Locate the cell with the specified text and output its (x, y) center coordinate. 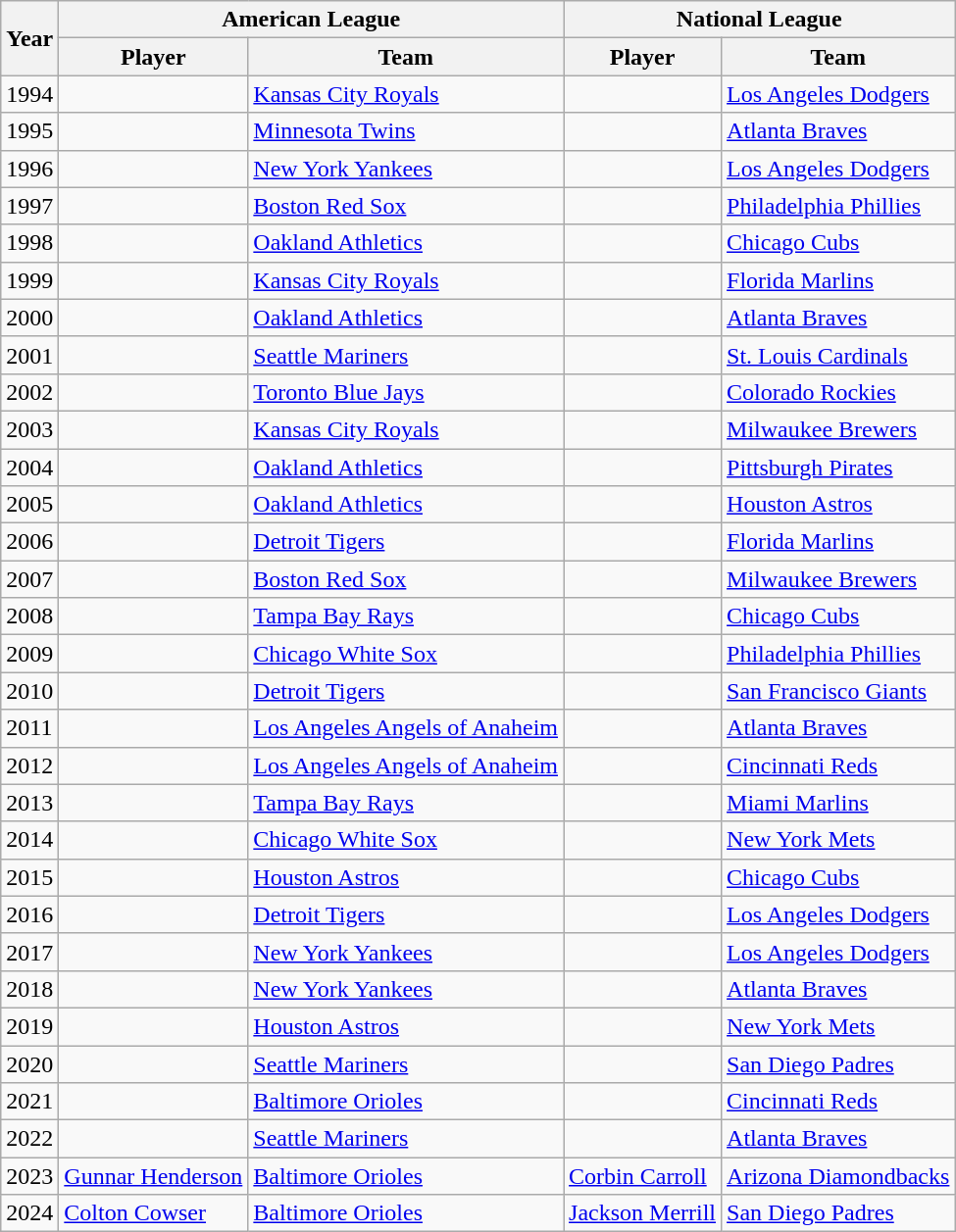
1996 (29, 169)
2017 (29, 952)
Colorado Rockies (838, 392)
Pittsburgh Pirates (838, 468)
1995 (29, 131)
Year (29, 38)
2002 (29, 392)
2024 (29, 1213)
2021 (29, 1102)
Jackson Merrill (643, 1213)
2007 (29, 579)
1998 (29, 243)
1999 (29, 280)
American League (312, 20)
Miami Marlins (838, 803)
Colton Cowser (153, 1213)
2018 (29, 989)
2019 (29, 1026)
2014 (29, 840)
2011 (29, 728)
2010 (29, 691)
Arizona Diamondbacks (838, 1176)
2003 (29, 429)
2012 (29, 765)
Gunnar Henderson (153, 1176)
Corbin Carroll (643, 1176)
2008 (29, 616)
2004 (29, 468)
National League (759, 20)
1994 (29, 94)
2009 (29, 654)
1997 (29, 206)
2001 (29, 355)
2023 (29, 1176)
2005 (29, 505)
St. Louis Cardinals (838, 355)
2013 (29, 803)
2016 (29, 914)
Toronto Blue Jays (406, 392)
2020 (29, 1063)
San Francisco Giants (838, 691)
2022 (29, 1139)
2006 (29, 542)
2015 (29, 877)
Minnesota Twins (406, 131)
2000 (29, 318)
